Provide the [X, Y] coordinate of the cell's center where the given text is located.  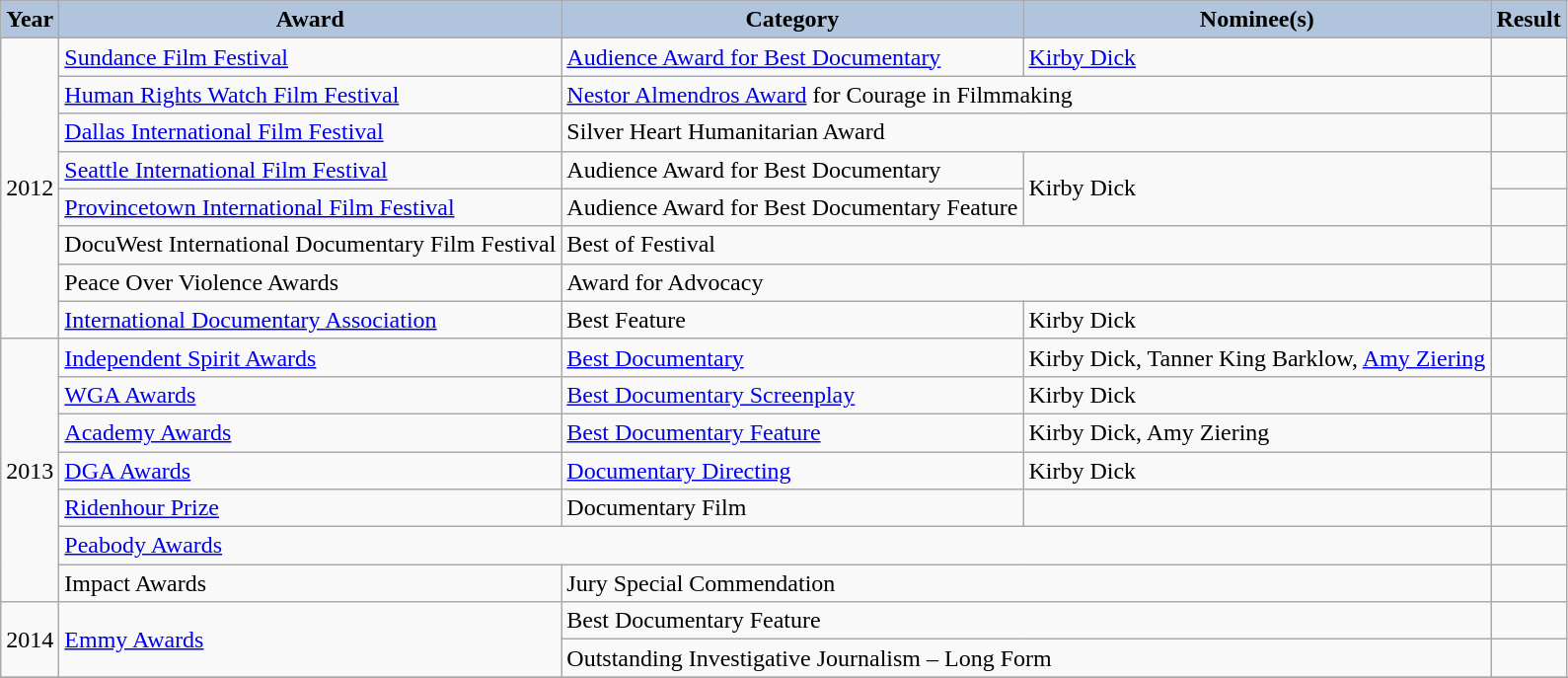
Peace Over Violence Awards [310, 282]
Emmy Awards [310, 640]
Kirby Dick, Tanner King Barklow, Amy Ziering [1257, 357]
Category [792, 20]
Nestor Almendros Award for Courage in Filmmaking [1026, 95]
Sundance Film Festival [310, 57]
Award for Advocacy [1026, 282]
Ridenhour Prize [310, 508]
Nominee(s) [1257, 20]
Human Rights Watch Film Festival [310, 95]
Documentary Directing [792, 471]
2014 [30, 640]
DocuWest International Documentary Film Festival [310, 245]
Peabody Awards [776, 546]
Best Documentary Screenplay [792, 395]
Independent Spirit Awards [310, 357]
International Documentary Association [310, 320]
2012 [30, 188]
Provincetown International Film Festival [310, 207]
Jury Special Commendation [1026, 583]
Outstanding Investigative Journalism – Long Form [1026, 658]
Result [1529, 20]
WGA Awards [310, 395]
Impact Awards [310, 583]
Dallas International Film Festival [310, 132]
Silver Heart Humanitarian Award [1026, 132]
Seattle International Film Festival [310, 170]
Award [310, 20]
Best Documentary [792, 357]
Kirby Dick, Amy Ziering [1257, 432]
Year [30, 20]
Academy Awards [310, 432]
DGA Awards [310, 471]
2013 [30, 470]
Documentary Film [792, 508]
Audience Award for Best Documentary Feature [792, 207]
Best of Festival [1026, 245]
Best Feature [792, 320]
